Capture the cell that displays the provided text and extract its (x, y) central coordinate. 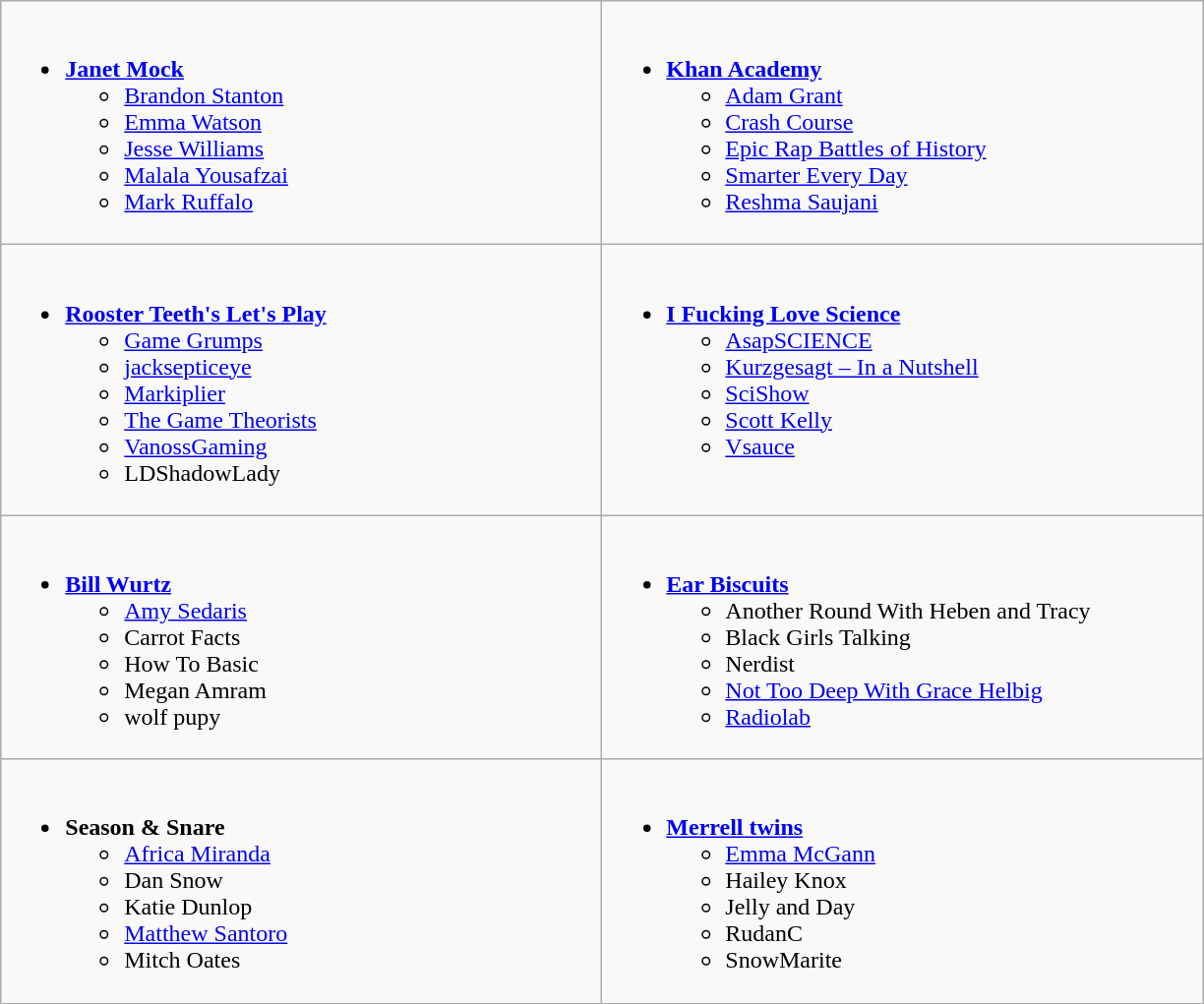
Khan AcademyAdam GrantCrash CourseEpic Rap Battles of HistorySmarter Every DayReshma Saujani (903, 123)
I Fucking Love ScienceAsapSCIENCEKurzgesagt – In a NutshellSciShowScott KellyVsauce (903, 380)
Ear BiscuitsAnother Round With Heben and TracyBlack Girls TalkingNerdistNot Too Deep With Grace HelbigRadiolab (903, 637)
Rooster Teeth's Let's PlayGame GrumpsjacksepticeyeMarkiplierThe Game TheoristsVanossGamingLDShadowLady (301, 380)
Janet MockBrandon StantonEmma WatsonJesse WilliamsMalala YousafzaiMark Ruffalo (301, 123)
Bill WurtzAmy SedarisCarrot FactsHow To BasicMegan Amramwolf pupy (301, 637)
Merrell twinsEmma McGannHailey KnoxJelly and DayRudanCSnowMarite (903, 881)
Season & SnareAfrica MirandaDan SnowKatie DunlopMatthew SantoroMitch Oates (301, 881)
